Identify which cell holds the provided text, then report its (X, Y) central coordinate. 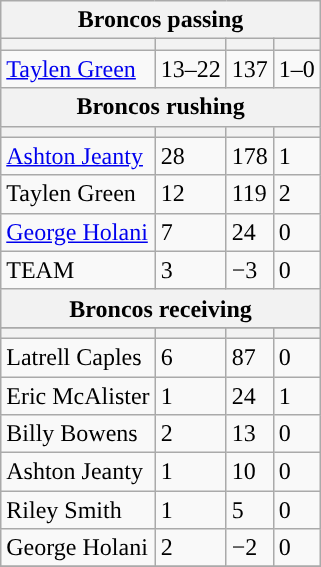
TEAM (78, 270)
Latrell Caples (78, 357)
13–22 (190, 69)
137 (250, 69)
28 (190, 156)
Broncos receiving (161, 308)
1–0 (296, 69)
Broncos passing (161, 20)
−3 (250, 270)
Riley Smith (78, 510)
119 (250, 194)
87 (250, 357)
5 (250, 510)
6 (190, 357)
Eric McAlister (78, 395)
10 (250, 472)
7 (190, 232)
Broncos rushing (161, 107)
178 (250, 156)
13 (250, 434)
Billy Bowens (78, 434)
−2 (250, 548)
12 (190, 194)
3 (190, 270)
